Output the [X, Y] coordinate of the center of the cell containing the given text.  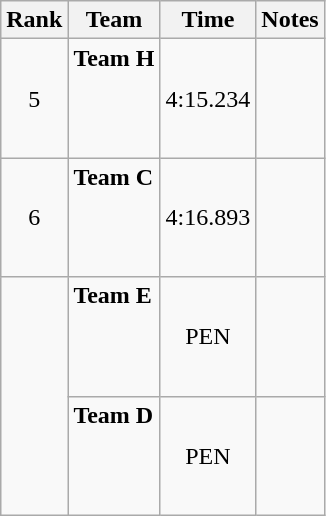
Team D [114, 456]
Notes [290, 20]
Team H [114, 98]
Time [208, 20]
4:15.234 [208, 98]
Rank [34, 20]
5 [34, 98]
4:16.893 [208, 218]
Team C [114, 218]
6 [34, 218]
Team E [114, 336]
Team [114, 20]
